Capture the cell that displays the provided text and extract its (x, y) central coordinate. 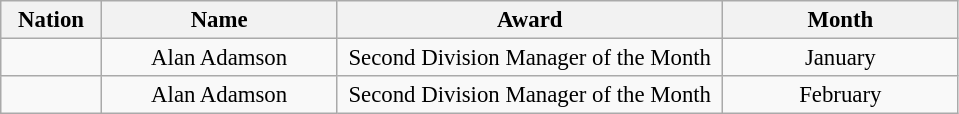
January (841, 58)
Month (841, 20)
Award (530, 20)
Nation (52, 20)
Name (219, 20)
February (841, 95)
